Identify which cell holds the provided text, then report its [X, Y] central coordinate. 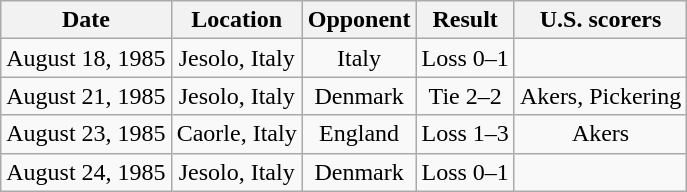
August 18, 1985 [86, 58]
Loss 1–3 [465, 134]
Caorle, Italy [236, 134]
August 21, 1985 [86, 96]
Akers, Pickering [600, 96]
Location [236, 20]
Result [465, 20]
Italy [359, 58]
England [359, 134]
Opponent [359, 20]
Date [86, 20]
Tie 2–2 [465, 96]
U.S. scorers [600, 20]
August 24, 1985 [86, 172]
Akers [600, 134]
August 23, 1985 [86, 134]
